Find where the given text appears and provide that cell's center as (X, Y) coordinate. 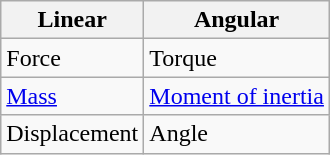
Displacement (72, 134)
Mass (72, 96)
Linear (72, 20)
Moment of inertia (237, 96)
Angle (237, 134)
Torque (237, 58)
Force (72, 58)
Angular (237, 20)
